Output the [x, y] coordinate of the center of the cell containing the given text.  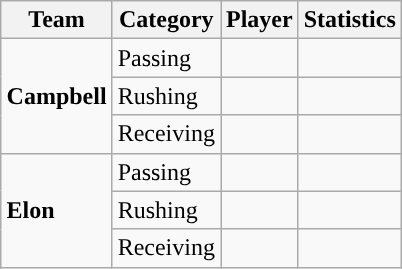
Player [259, 20]
Team [56, 20]
Campbell [56, 96]
Elon [56, 210]
Category [166, 20]
Statistics [350, 20]
